Search for the cell housing the specified text and yield its [x, y] center coordinate. 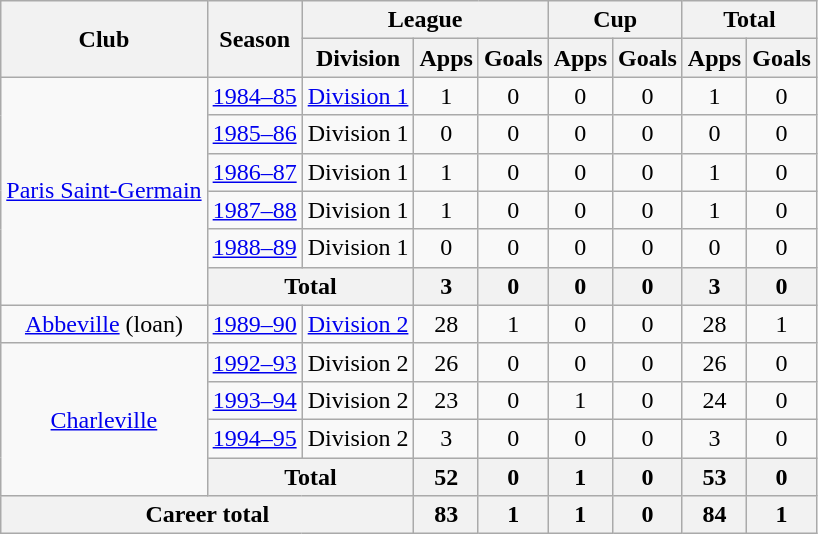
Abbeville (loan) [104, 324]
1993–94 [254, 400]
1989–90 [254, 324]
League [425, 20]
24 [714, 400]
1987–88 [254, 210]
Career total [208, 515]
Division [358, 58]
1994–95 [254, 438]
Paris Saint-Germain [104, 191]
84 [714, 515]
Cup [615, 20]
1984–85 [254, 96]
52 [446, 477]
23 [446, 400]
83 [446, 515]
1992–93 [254, 362]
Club [104, 39]
1988–89 [254, 248]
1986–87 [254, 172]
1985–86 [254, 134]
Charleville [104, 419]
Season [254, 39]
53 [714, 477]
